Capture the cell that displays the provided text and extract its [x, y] central coordinate. 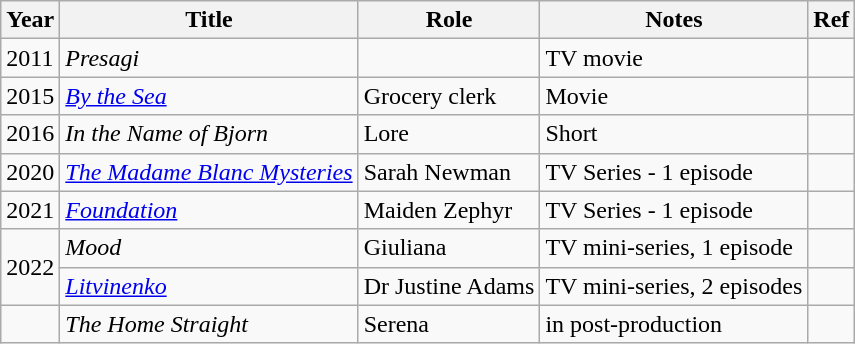
Lore [449, 134]
By the Sea [209, 96]
2021 [30, 210]
2022 [30, 267]
Mood [209, 248]
Role [449, 20]
Grocery clerk [449, 96]
2020 [30, 172]
Year [30, 20]
2015 [30, 96]
Title [209, 20]
Litvinenko [209, 286]
TV mini-series, 2 episodes [674, 286]
Giuliana [449, 248]
TV movie [674, 58]
Serena [449, 324]
Sarah Newman [449, 172]
In the Name of Bjorn [209, 134]
Ref [832, 20]
Movie [674, 96]
The Home Straight [209, 324]
Foundation [209, 210]
Short [674, 134]
TV mini-series, 1 episode [674, 248]
Presagi [209, 58]
Notes [674, 20]
in post-production [674, 324]
2011 [30, 58]
Maiden Zephyr [449, 210]
Dr Justine Adams [449, 286]
2016 [30, 134]
The Madame Blanc Mysteries [209, 172]
